Return the (X, Y) coordinate for the center point of the cell that contains the specified text.  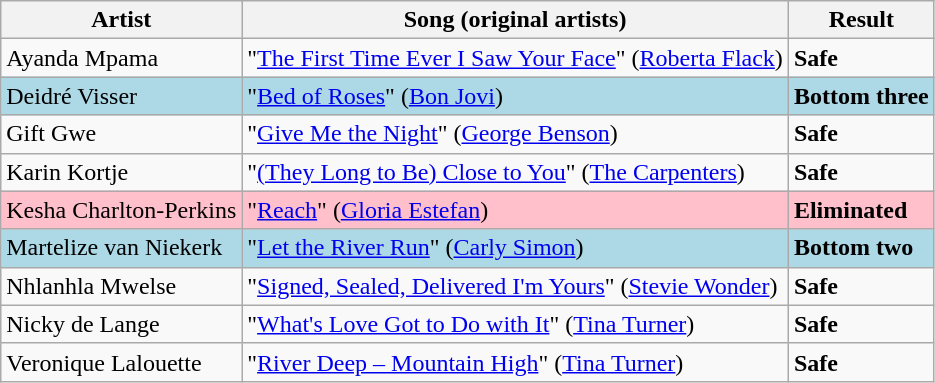
Ayanda Mpama (122, 58)
Karin Kortje (122, 172)
Deidré Visser (122, 96)
Song (original artists) (516, 20)
Gift Gwe (122, 134)
"The First Time Ever I Saw Your Face" (Roberta Flack) (516, 58)
"Signed, Sealed, Delivered I'm Yours" (Stevie Wonder) (516, 286)
Kesha Charlton-Perkins (122, 210)
Result (861, 20)
"(They Long to Be) Close to You" (The Carpenters) (516, 172)
Bottom two (861, 248)
Bottom three (861, 96)
Martelize van Niekerk (122, 248)
"Let the River Run" (Carly Simon) (516, 248)
Eliminated (861, 210)
Nicky de Lange (122, 324)
"Reach" (Gloria Estefan) (516, 210)
"What's Love Got to Do with It" (Tina Turner) (516, 324)
"Bed of Roses" (Bon Jovi) (516, 96)
Veronique Lalouette (122, 362)
Artist (122, 20)
Nhlanhla Mwelse (122, 286)
"River Deep – Mountain High" (Tina Turner) (516, 362)
"Give Me the Night" (George Benson) (516, 134)
